Pinpoint the cell where the given text exists, returning its [x, y] midpoint coordinate. 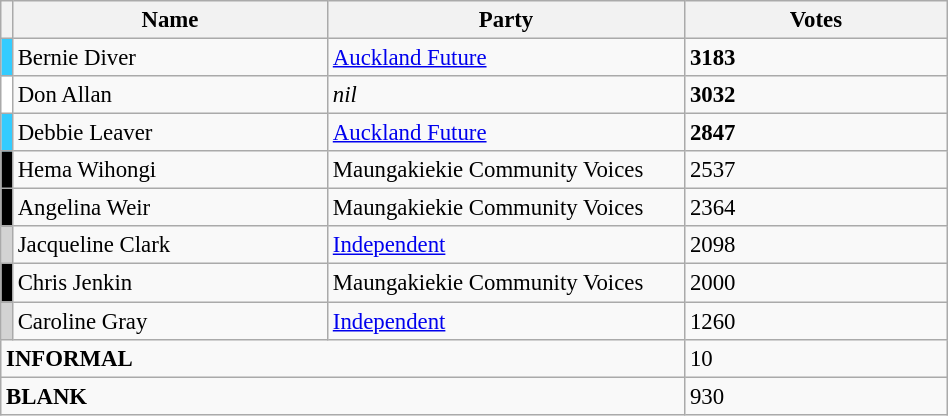
3183 [816, 58]
Name [170, 20]
Hema Wihongi [170, 170]
Party [506, 20]
Caroline Gray [170, 321]
2098 [816, 245]
2000 [816, 283]
Bernie Diver [170, 58]
nil [506, 95]
10 [816, 358]
3032 [816, 95]
Don Allan [170, 95]
BLANK [343, 396]
2847 [816, 133]
1260 [816, 321]
Chris Jenkin [170, 283]
Debbie Leaver [170, 133]
2364 [816, 208]
Angelina Weir [170, 208]
Jacqueline Clark [170, 245]
2537 [816, 170]
INFORMAL [343, 358]
930 [816, 396]
Votes [816, 20]
